Provide the (X, Y) coordinate of the cell's center where the given text is located.  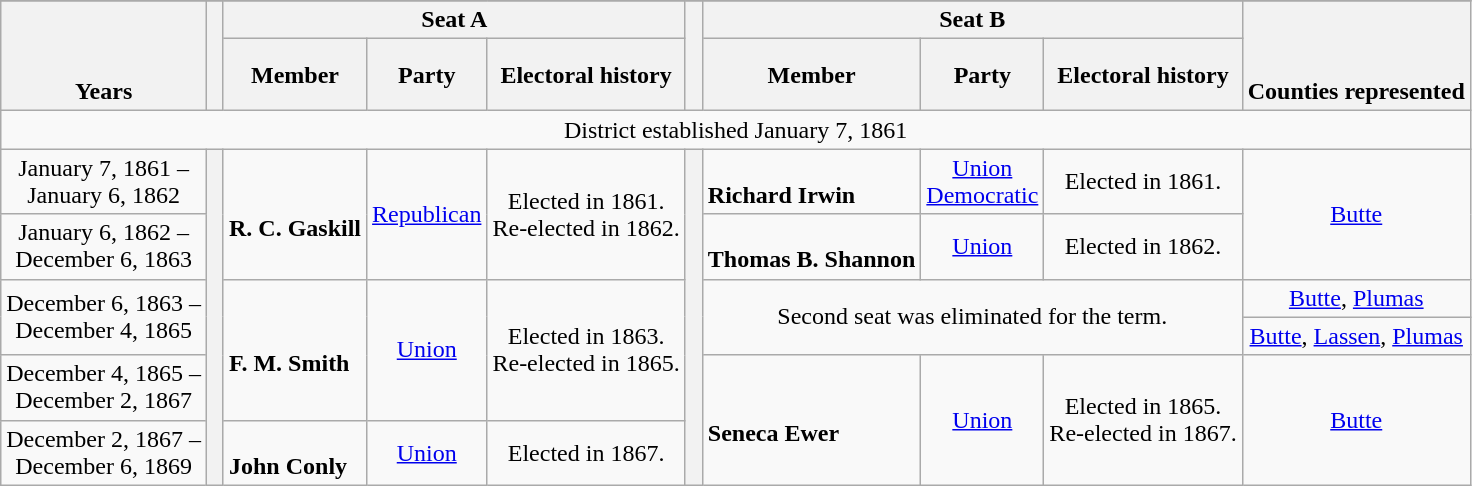
Elected in 1863. Re-elected in 1865. (586, 350)
Years (104, 56)
December 6, 1863 – December 4, 1865 (104, 317)
January 7, 1861 – January 6, 1862 (104, 182)
Richard Irwin (812, 182)
John Conly (294, 452)
Republican (427, 214)
Elected in 1867. (586, 452)
Union Democratic (982, 182)
Seat A (454, 20)
Thomas B. Shannon (812, 246)
Elected in 1865. Re-elected in 1867. (1143, 420)
Butte, Plumas (1356, 298)
December 4, 1865 – December 2, 1867 (104, 388)
Elected in 1861. Re-elected in 1862. (586, 214)
R. C. Gaskill (294, 214)
Elected in 1862. (1143, 246)
Elected in 1861. (1143, 182)
January 6, 1862 – December 6, 1863 (104, 246)
Second seat was eliminated for the term. (972, 317)
Seat B (972, 20)
Seneca Ewer (812, 420)
District established January 7, 1861 (736, 130)
December 2, 1867 – December 6, 1869 (104, 452)
Butte, Lassen, Plumas (1356, 336)
Counties represented (1356, 56)
F. M. Smith (294, 350)
